Identify which cell holds the provided text, then report its [X, Y] central coordinate. 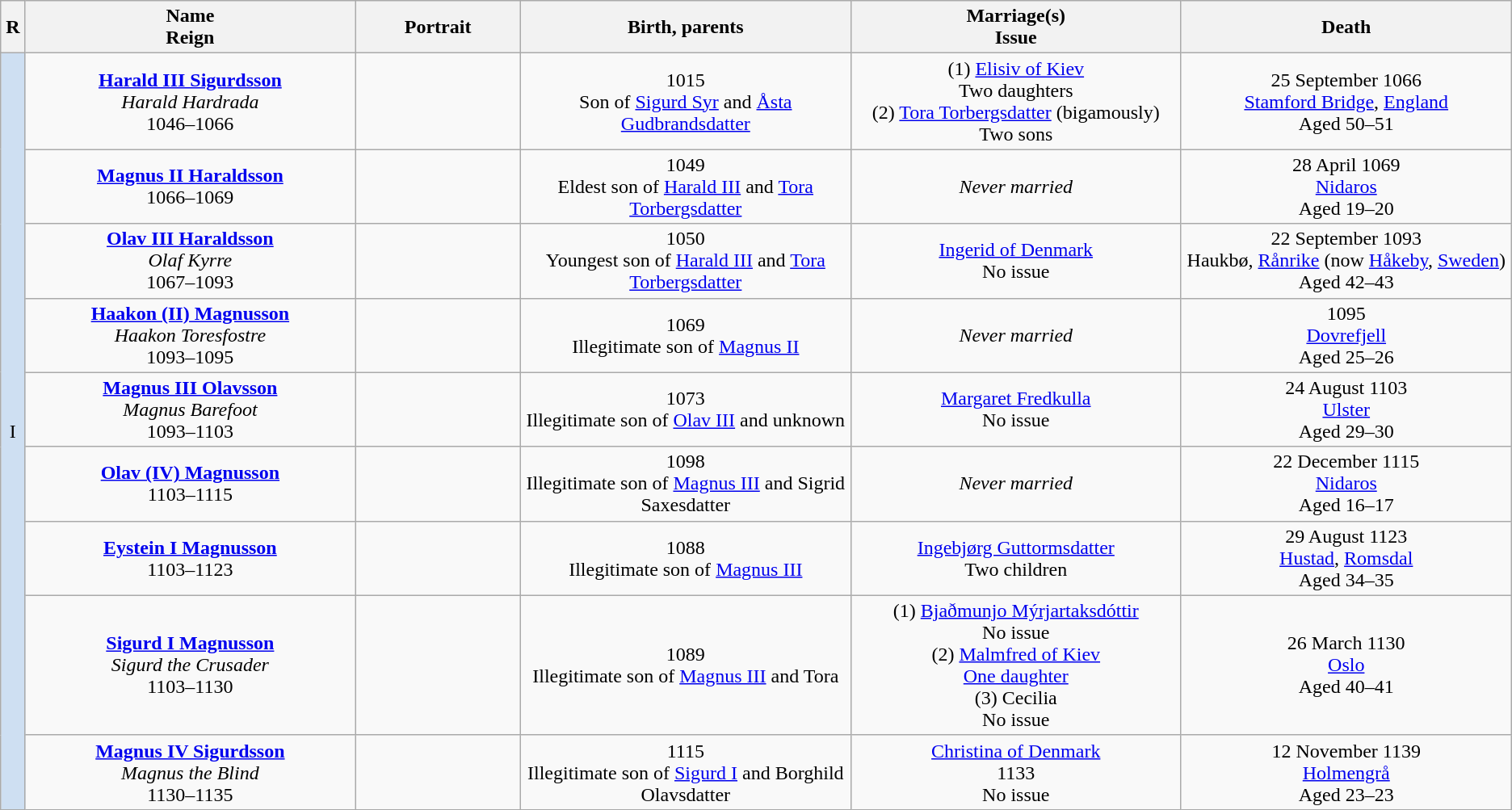
Magnus II Haraldsson1066–1069 [191, 187]
Marriage(s)Issue [1016, 27]
Olav (IV) Magnusson1103–1115 [191, 484]
Harald III SigurdssonHarald Hardrada1046–1066 [191, 102]
I [13, 431]
1050Youngest son of Harald III and Tora Torbergsdatter [685, 261]
NameReign [191, 27]
R [13, 27]
1073Illegitimate son of Olav III and unknown [685, 409]
Ingerid of DenmarkNo issue [1016, 261]
Margaret FredkullaNo issue [1016, 409]
25 September 1066Stamford Bridge, EnglandAged 50–51 [1346, 102]
1098Illegitimate son of Magnus III and Sigrid Saxesdatter [685, 484]
Olav III HaraldssonOlaf Kyrre1067–1093 [191, 261]
Birth, parents [685, 27]
Christina of Denmark 1133No issue [1016, 772]
1095DovrefjellAged 25–26 [1346, 335]
Portrait [438, 27]
(1) Bjaðmunjo MýrjartaksdóttirNo issue(2) Malmfred of KievOne daughter(3) CeciliaNo issue [1016, 665]
29 August 1123Hustad, RomsdalAged 34–35 [1346, 558]
1069Illegitimate son of Magnus II [685, 335]
22 December 1115NidarosAged 16–17 [1346, 484]
Haakon (II) MagnussonHaakon Toresfostre1093–1095 [191, 335]
26 March 1130OsloAged 40–41 [1346, 665]
Eystein I Magnusson1103–1123 [191, 558]
(1) Elisiv of KievTwo daughters(2) Tora Torbergsdatter (bigamously)Two sons [1016, 102]
22 September 1093Haukbø, Rånrike (now Håkeby, Sweden)Aged 42–43 [1346, 261]
1049Eldest son of Harald III and Tora Torbergsdatter [685, 187]
1088Illegitimate son of Magnus III [685, 558]
1015Son of Sigurd Syr and Åsta Gudbrandsdatter [685, 102]
Magnus IV SigurdssonMagnus the Blind1130–1135 [191, 772]
1115Illegitimate son of Sigurd I and Borghild Olavsdatter [685, 772]
1089Illegitimate son of Magnus III and Tora [685, 665]
Ingebjørg GuttormsdatterTwo children [1016, 558]
24 August 1103UlsterAged 29–30 [1346, 409]
12 November 1139HolmengråAged 23–23 [1346, 772]
28 April 1069NidarosAged 19–20 [1346, 187]
Sigurd I MagnussonSigurd the Crusader1103–1130 [191, 665]
Magnus III OlavssonMagnus Barefoot1093–1103 [191, 409]
Death [1346, 27]
